Return [x, y] of the center of cell containing provided text 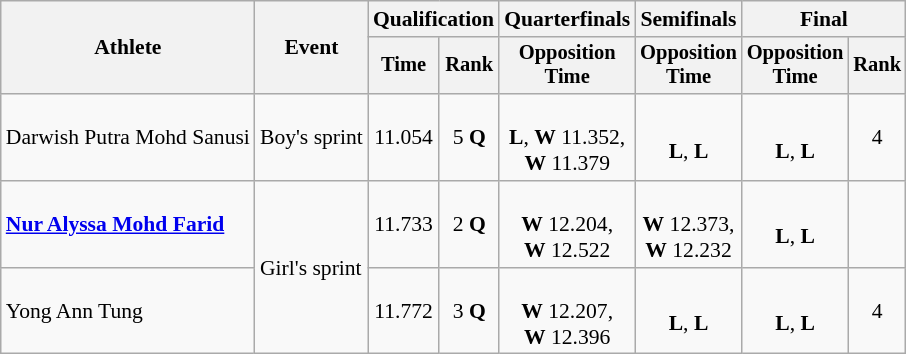
Event [312, 48]
Final [824, 19]
W 12.373,W 12.232 [688, 224]
11.733 [404, 224]
4 [877, 138]
Time [404, 66]
Qualification [434, 19]
Boy's sprint [312, 138]
11.054 [404, 138]
2 Q [469, 224]
L, W 11.352,W 11.379 [567, 138]
Girl's sprint [312, 268]
W 12.204,W 12.522 [567, 224]
Semifinals [688, 19]
Athlete [128, 48]
5 Q [469, 138]
Darwish Putra Mohd Sanusi [128, 138]
Quarterfinals [567, 19]
Nur Alyssa Mohd Farid [128, 224]
